Locate the cell with the specified text and output its [x, y] center coordinate. 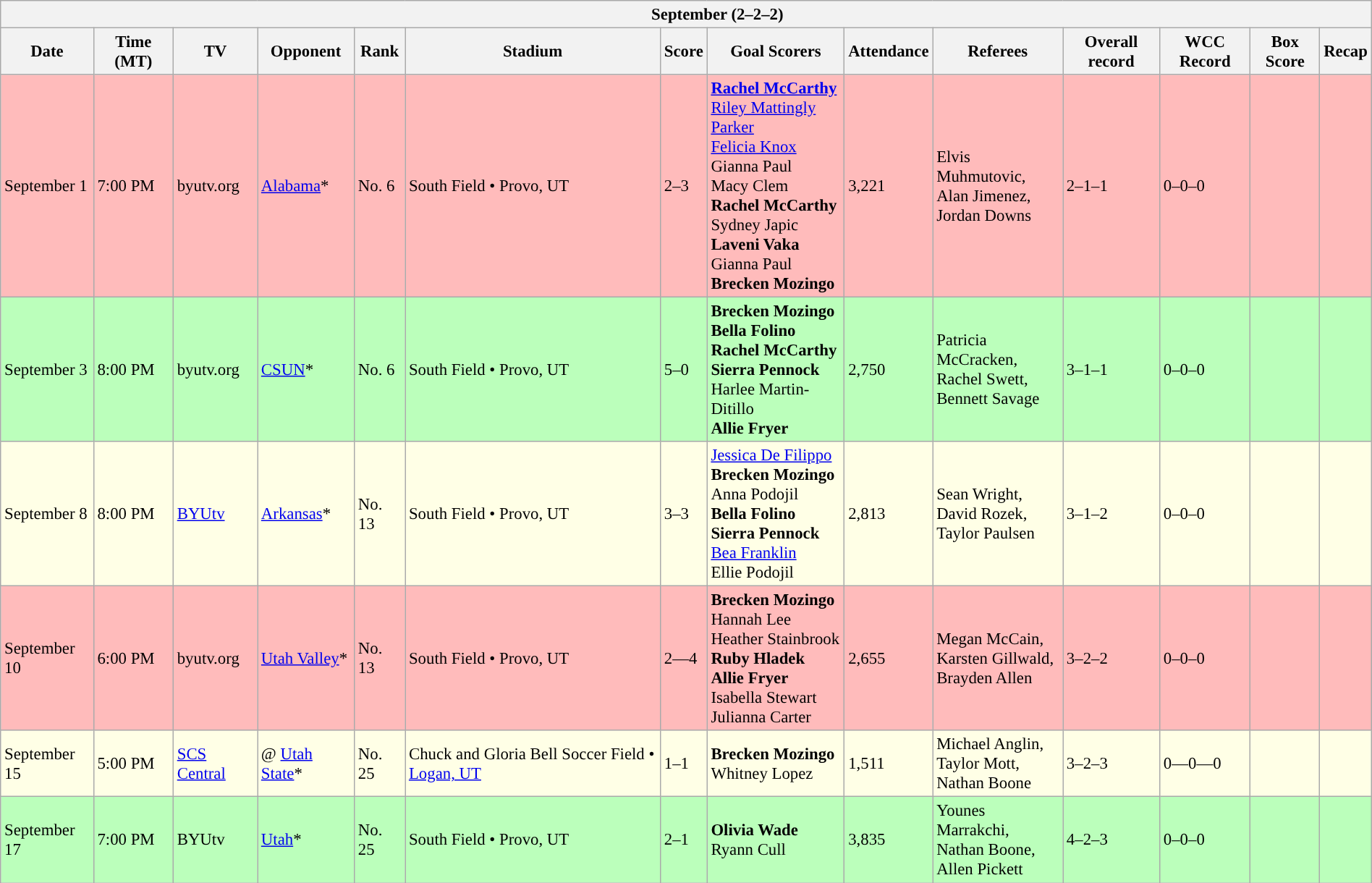
September (2–2–2) [686, 14]
Alabama* [306, 186]
2,655 [889, 659]
September 1 [47, 186]
2–3 [683, 186]
Overall record [1111, 51]
3–2–2 [1111, 659]
Rachel McCarthy Riley Mattingly Parker Felicia Knox Gianna Paul Macy Clem Rachel McCarthy Sydney Japic Laveni Vaka Gianna Paul Brecken Mozingo [776, 186]
Utah* [306, 840]
6:00 PM [133, 659]
September 17 [47, 840]
2–1–1 [1111, 186]
Time (MT) [133, 51]
Rank [380, 51]
Arkansas* [306, 514]
Patricia McCracken, Rachel Swett, Bennett Savage [998, 370]
3,835 [889, 840]
Utah Valley* [306, 659]
Stadium [533, 51]
5–0 [683, 370]
Goal Scorers [776, 51]
3,221 [889, 186]
4–2–3 [1111, 840]
Jessica De Filippo Brecken Mozingo Anna Podojil Bella Folino Sierra Pennock Bea Franklin Ellie Podojil [776, 514]
Chuck and Gloria Bell Soccer Field • Logan, UT [533, 764]
3–1–2 [1111, 514]
Michael Anglin, Taylor Mott, Nathan Boone [998, 764]
1–1 [683, 764]
Sean Wright, David Rozek, Taylor Paulsen [998, 514]
1,511 [889, 764]
September 8 [47, 514]
Attendance [889, 51]
September 10 [47, 659]
5:00 PM [133, 764]
Brecken Mozingo Bella Folino Rachel McCarthy Sierra Pennock Harlee Martin-Ditillo Allie Fryer [776, 370]
@ Utah State* [306, 764]
Opponent [306, 51]
CSUN* [306, 370]
2—4 [683, 659]
2–1 [683, 840]
2,750 [889, 370]
Score [683, 51]
0—0—0 [1206, 764]
September 3 [47, 370]
3–2–3 [1111, 764]
Referees [998, 51]
Younes Marrakchi, Nathan Boone, Allen Pickett [998, 840]
WCC Record [1206, 51]
Recap [1346, 51]
Brecken Mozingo Hannah Lee Heather Stainbrook Ruby Hladek Allie Fryer Isabella Stewart Julianna Carter [776, 659]
Elvis Muhmutovic, Alan Jimenez, Jordan Downs [998, 186]
3–3 [683, 514]
Box Score [1285, 51]
3–1–1 [1111, 370]
2,813 [889, 514]
SCS Central [215, 764]
Megan McCain, Karsten Gillwald, Brayden Allen [998, 659]
TV [215, 51]
Date [47, 51]
Brecken Mozingo Whitney Lopez [776, 764]
Olivia Wade Ryann Cull [776, 840]
September 15 [47, 764]
